Return the [X, Y] coordinate for the center point of the cell that contains the specified text.  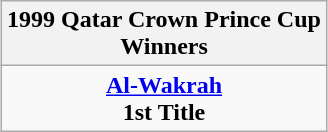
Al-Wakrah1st Title [164, 98]
1999 Qatar Crown Prince Cup Winners [164, 34]
